Capture the cell that displays the provided text and extract its [x, y] central coordinate. 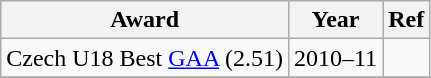
Year [335, 20]
Czech U18 Best GAA (2.51) [145, 58]
Ref [406, 20]
2010–11 [335, 58]
Award [145, 20]
